Extract the [x, y] coordinate from the center of the cell holding the provided text.  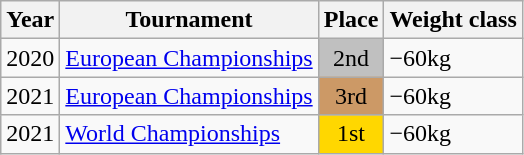
Weight class [453, 20]
Year [30, 20]
World Championships [189, 134]
1st [351, 134]
Place [351, 20]
3rd [351, 96]
2020 [30, 58]
Tournament [189, 20]
2nd [351, 58]
